Capture the cell that displays the provided text and extract its (x, y) central coordinate. 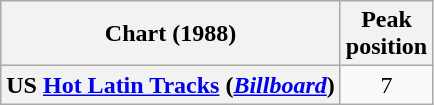
US Hot Latin Tracks (Billboard) (171, 85)
Peakposition (386, 34)
7 (386, 85)
Chart (1988) (171, 34)
